Locate the cell with the specified text and output its [X, Y] center coordinate. 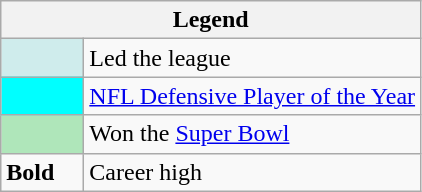
Career high [252, 172]
Led the league [252, 58]
Bold [42, 172]
Legend [211, 20]
Won the Super Bowl [252, 134]
NFL Defensive Player of the Year [252, 96]
